Search for the cell housing the specified text and yield its (X, Y) center coordinate. 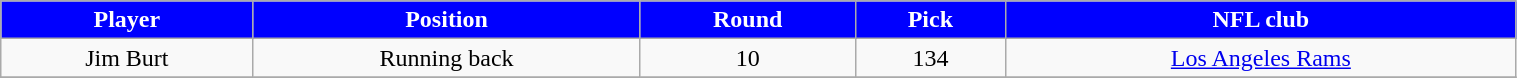
Player (127, 20)
134 (930, 58)
Los Angeles Rams (1261, 58)
NFL club (1261, 20)
Jim Burt (127, 58)
Round (748, 20)
10 (748, 58)
Running back (446, 58)
Position (446, 20)
Pick (930, 20)
